Return [x, y] of the center of cell containing provided text 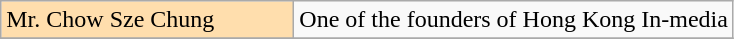
Mr. Chow Sze Chung [148, 20]
One of the founders of Hong Kong In-media [514, 20]
